Determine the [x, y] coordinate at the center of the cell enclosing the given text.  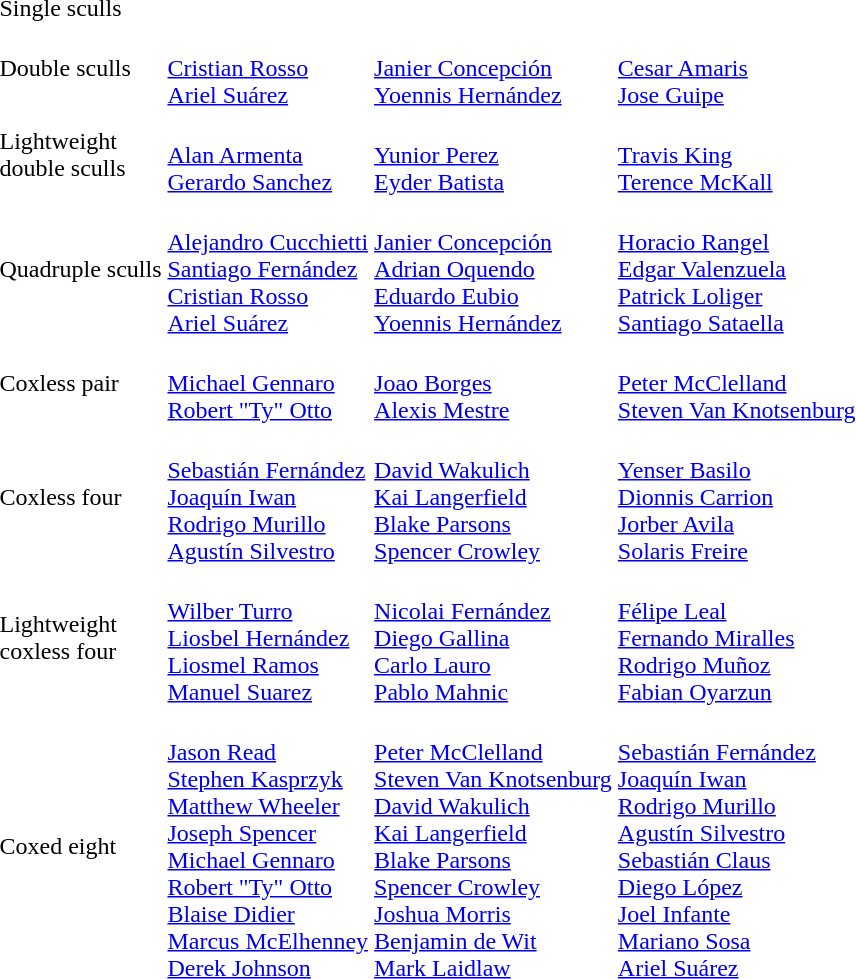
Nicolai Fernández Diego Gallina Carlo Lauro Pablo Mahnic [494, 638]
Alan ArmentaGerardo Sanchez [268, 155]
Sebastián FernándezJoaquín IwanRodrigo MurilloAgustín Silvestro [268, 497]
Wilber Turro Liosbel Hernández Liosmel Ramos Manuel Suarez [268, 638]
Cristian Rosso Ariel Suárez [268, 68]
Michael Gennaro Robert "Ty" Otto [268, 383]
Yunior Perez Eyder Batista [494, 155]
David Wakulich Kai LangerfieldBlake ParsonsSpencer Crowley [494, 497]
Joao Borges Alexis Mestre [494, 383]
Janier ConcepciónAdrian OquendoEduardo EubioYoennis Hernández [494, 269]
Janier Concepción Yoennis Hernández [494, 68]
Alejandro CucchiettiSantiago FernándezCristian RossoAriel Suárez [268, 269]
